For the text-containing cell, return its midpoint in [X, Y] coordinate format. 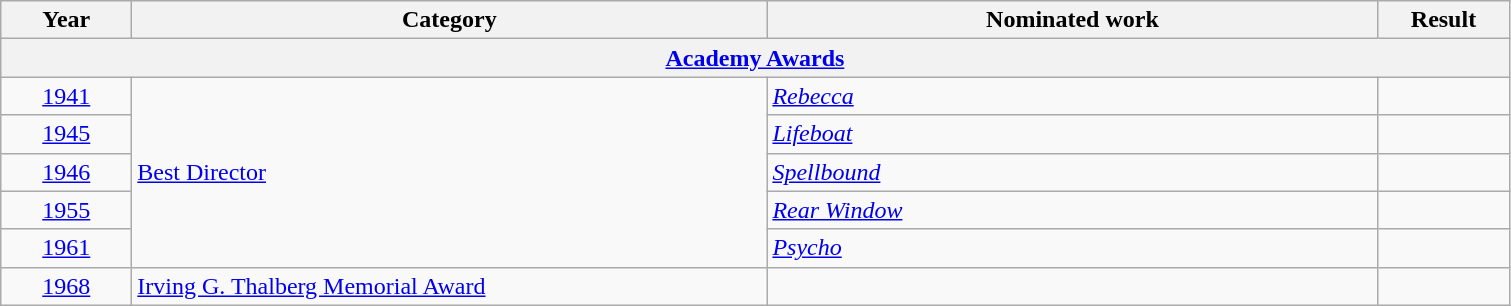
Irving G. Thalberg Memorial Award [450, 286]
Psycho [1072, 248]
1945 [66, 134]
Nominated work [1072, 20]
1955 [66, 210]
Category [450, 20]
Year [66, 20]
Rebecca [1072, 96]
1941 [66, 96]
Rear Window [1072, 210]
Academy Awards [755, 58]
1968 [66, 286]
Best Director [450, 172]
1946 [66, 172]
Spellbound [1072, 172]
Lifeboat [1072, 134]
Result [1444, 20]
1961 [66, 248]
